Locate the cell with the specified text and output its (x, y) center coordinate. 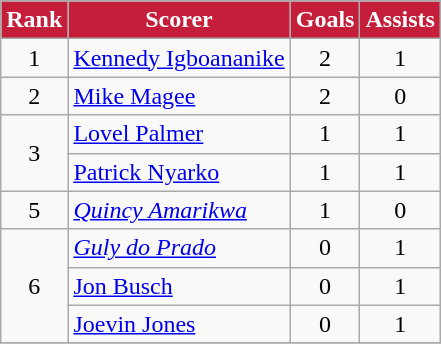
Mike Magee (179, 96)
Quincy Amarikwa (179, 210)
Scorer (179, 20)
Rank (34, 20)
Goals (325, 20)
Guly do Prado (179, 248)
Jon Busch (179, 286)
Joevin Jones (179, 324)
6 (34, 286)
Assists (400, 20)
5 (34, 210)
Kennedy Igboananike (179, 58)
Patrick Nyarko (179, 172)
Lovel Palmer (179, 134)
3 (34, 153)
